Identify which cell holds the provided text, then report its (x, y) central coordinate. 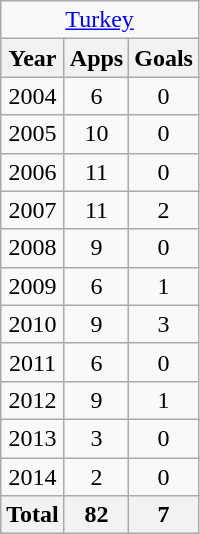
2007 (33, 210)
Apps (96, 58)
2006 (33, 172)
82 (96, 515)
2014 (33, 477)
2012 (33, 400)
2009 (33, 286)
2011 (33, 362)
Year (33, 58)
Turkey (100, 20)
Total (33, 515)
2013 (33, 438)
2010 (33, 324)
2008 (33, 248)
2004 (33, 96)
10 (96, 134)
2005 (33, 134)
7 (164, 515)
Goals (164, 58)
